Scan for the cell matching the given text and deliver its [x, y] coordinate at center. 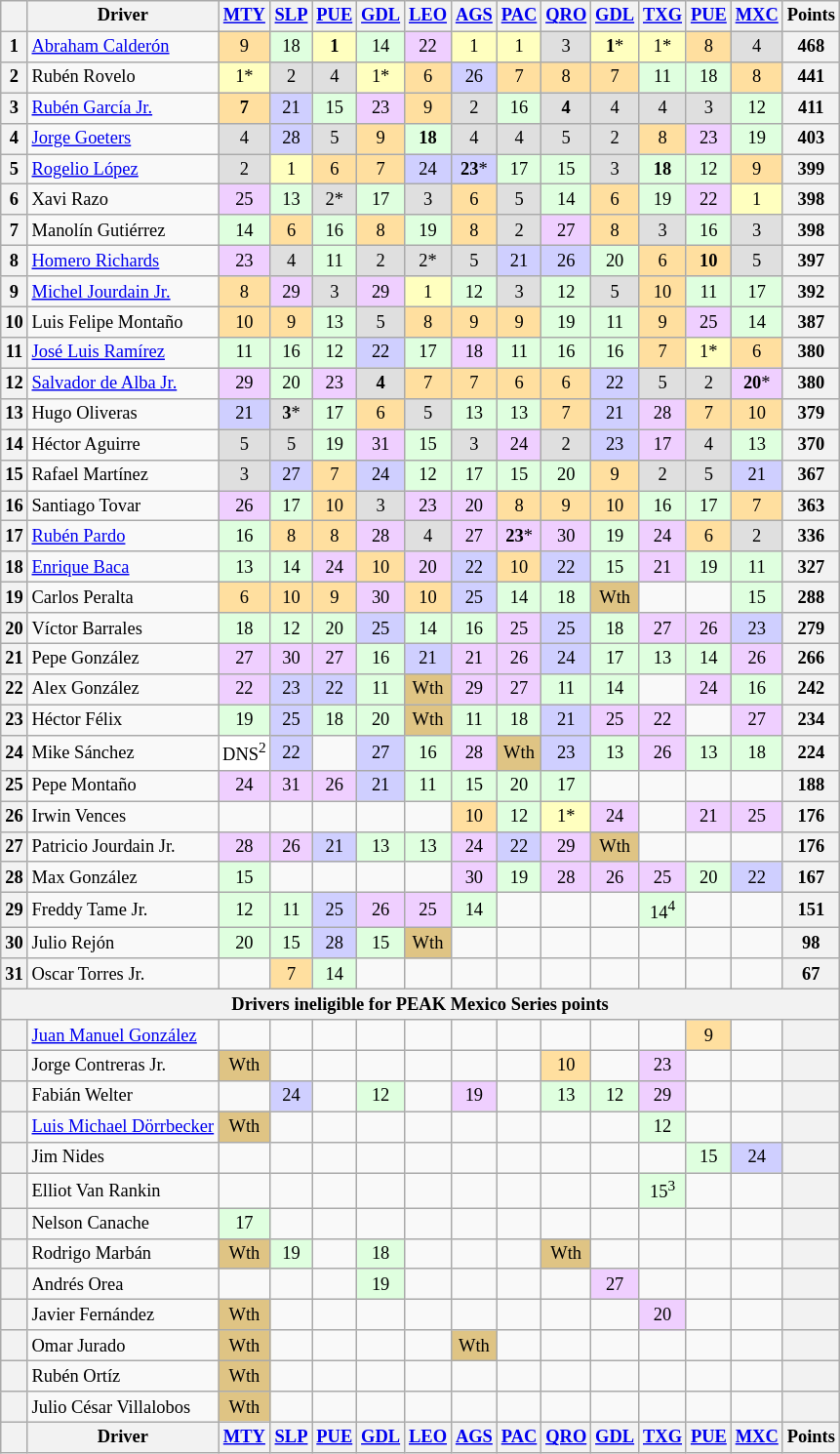
Andrés Orea [123, 1284]
403 [811, 139]
98 [811, 943]
Julio César Villalobos [123, 1407]
Hugo Oliveras [123, 414]
Pepe González [123, 660]
387 [811, 322]
Elliot Van Rankin [123, 1191]
67 [811, 974]
188 [811, 787]
Xavi Razo [123, 199]
Rubén García Jr. [123, 107]
Jorge Contreras Jr. [123, 1066]
468 [811, 47]
Rodrigo Marbán [123, 1253]
Luis Felipe Montaño [123, 322]
Drivers ineligible for PEAK Mexico Series points [420, 1005]
Rubén Pardo [123, 537]
Rafael Martínez [123, 474]
336 [811, 537]
Santiago Tovar [123, 505]
Salvador de Alba Jr. [123, 383]
Juan Manuel González [123, 1034]
Mike Sánchez [123, 753]
Jim Nides [123, 1157]
144 [663, 910]
Carlos Peralta [123, 597]
288 [811, 597]
363 [811, 505]
3* [291, 414]
397 [811, 262]
370 [811, 445]
224 [811, 753]
441 [811, 78]
242 [811, 689]
Héctor Félix [123, 720]
392 [811, 291]
Víctor Barrales [123, 628]
Oscar Torres Jr. [123, 974]
Irwin Vences [123, 816]
Alex González [123, 689]
Julio Rejón [123, 943]
279 [811, 628]
327 [811, 568]
379 [811, 414]
Rogelio López [123, 170]
Héctor Aguirre [123, 445]
Abraham Calderón [123, 47]
Rubén Rovelo [123, 78]
234 [811, 720]
Homero Richards [123, 262]
Fabián Welter [123, 1097]
Javier Fernández [123, 1315]
Max González [123, 878]
Freddy Tame Jr. [123, 910]
20* [757, 383]
Enrique Baca [123, 568]
DNS2 [245, 753]
José Luis Ramírez [123, 353]
167 [811, 878]
Pepe Montaño [123, 787]
151 [811, 910]
153 [663, 1191]
Luis Michael Dörrbecker [123, 1126]
Rubén Ortíz [123, 1376]
Omar Jurado [123, 1345]
Manolín Gutiérrez [123, 230]
Michel Jourdain Jr. [123, 291]
266 [811, 660]
399 [811, 170]
Nelson Canache [123, 1224]
367 [811, 474]
Patricio Jourdain Jr. [123, 847]
Jorge Goeters [123, 139]
411 [811, 107]
